For the text-containing cell, return its midpoint in [x, y] coordinate format. 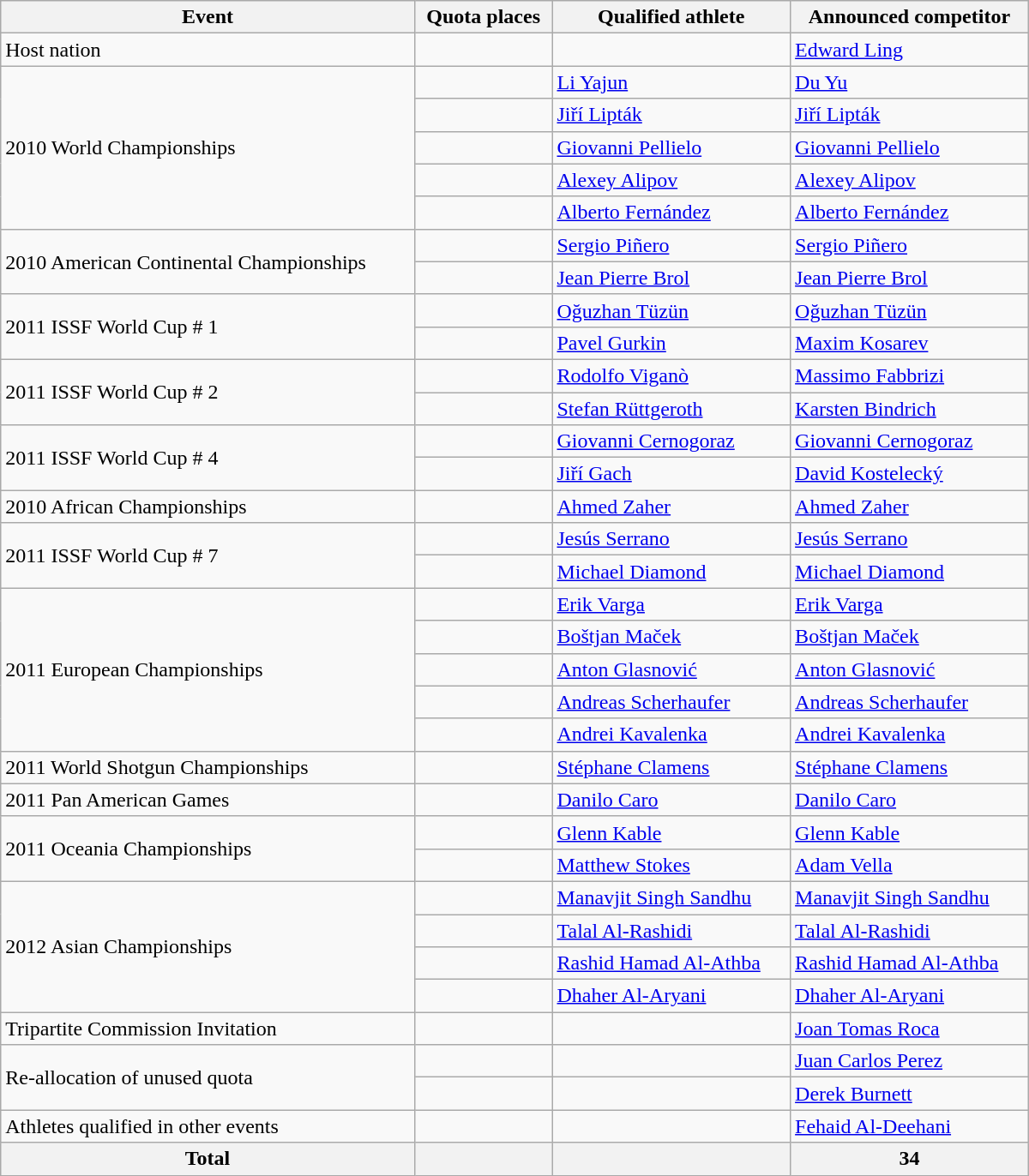
2011 European Championships [208, 669]
2011 ISSF World Cup # 1 [208, 327]
Qualified athlete [671, 17]
2011 Oceania Championships [208, 849]
Host nation [208, 50]
Li Yajun [671, 82]
Joan Tomas Roca [910, 1029]
Du Yu [910, 82]
Total [208, 1159]
Event [208, 17]
Re-allocation of unused quota [208, 1077]
Athletes qualified in other events [208, 1126]
Stefan Rüttgeroth [671, 409]
Maxim Kosarev [910, 343]
David Kostelecký [910, 474]
Pavel Gurkin [671, 343]
Jiří Gach [671, 474]
Edward Ling [910, 50]
Tripartite Commission Invitation [208, 1029]
2011 ISSF World Cup # 2 [208, 392]
Derek Burnett [910, 1094]
Matthew Stokes [671, 865]
Juan Carlos Perez [910, 1061]
2010 World Championships [208, 147]
Karsten Bindrich [910, 409]
Rodolfo Viganò [671, 375]
Announced competitor [910, 17]
Quota places [484, 17]
2011 ISSF World Cup # 7 [208, 555]
Massimo Fabbrizi [910, 375]
Fehaid Al-Deehani [910, 1126]
Adam Vella [910, 865]
2010 American Continental Championships [208, 261]
2011 Pan American Games [208, 800]
34 [910, 1159]
2011 ISSF World Cup # 4 [208, 458]
2012 Asian Championships [208, 946]
2011 World Shotgun Championships [208, 767]
2010 African Championships [208, 507]
